Return [X, Y] of the center of cell containing provided text 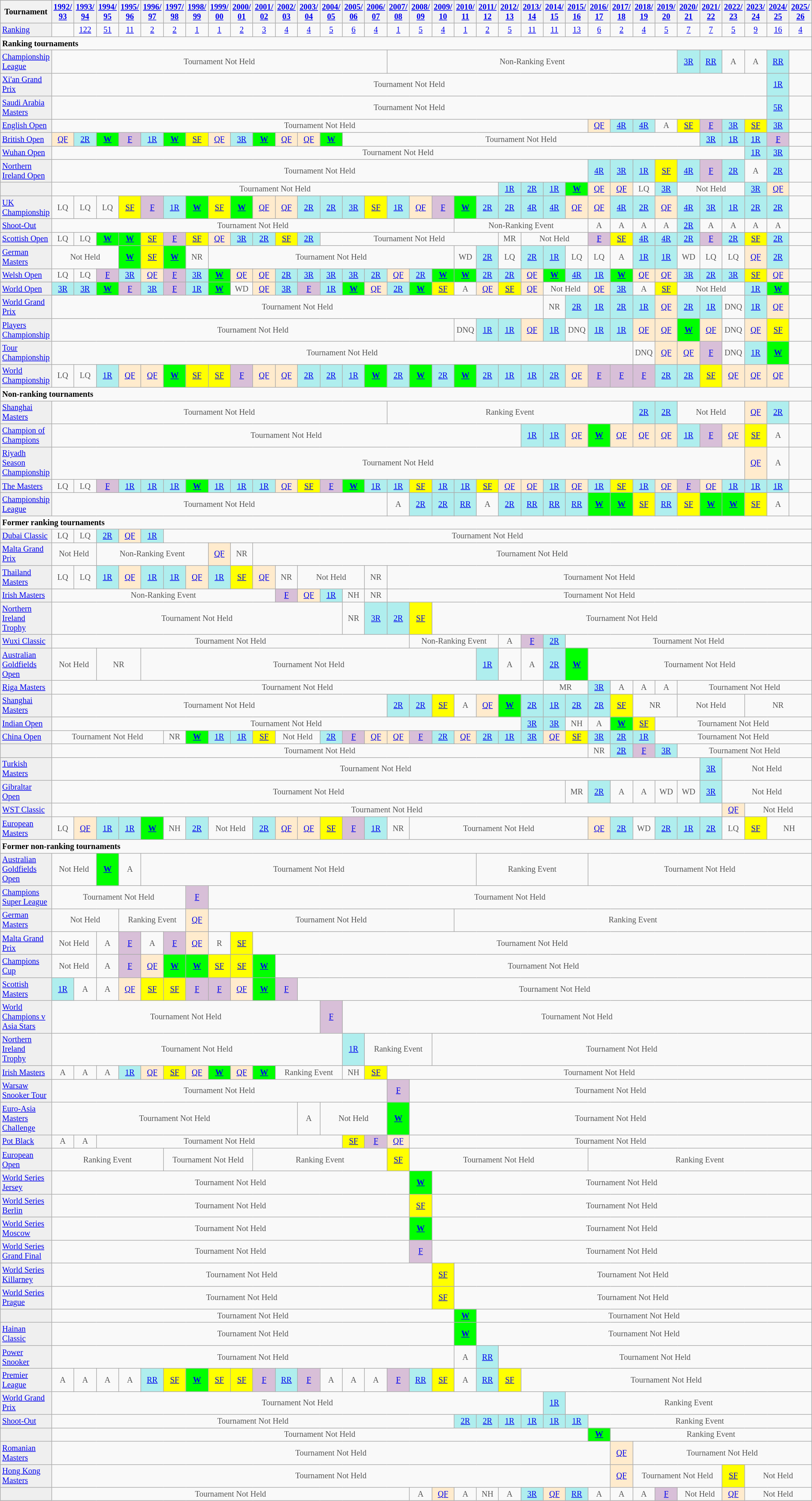
13 [577, 30]
R [219, 943]
2005/06 [354, 12]
Pot Black [26, 1141]
Former ranking tournaments [406, 522]
2020/21 [688, 12]
World Series Prague [26, 1298]
World Series Killarney [26, 1274]
Riga Masters [26, 687]
1992/93 [63, 12]
1999/00 [219, 12]
World Series Moscow [26, 1229]
World Champions v Asia Stars [26, 1017]
Indian Open [26, 724]
Hainan Classic [26, 1334]
Xi'an Grand Prix [26, 85]
2002/03 [286, 12]
World Series Grand Final [26, 1251]
1993/94 [85, 12]
Former non-ranking tournaments [406, 846]
Euro-Asia Masters Challenge [26, 1118]
2007/08 [398, 12]
China Open [26, 737]
World Series Jersey [26, 1182]
1995/96 [130, 12]
UK Championship [26, 207]
2024/25 [778, 12]
World Open [26, 289]
1994/95 [108, 12]
1998/99 [197, 12]
2021/22 [711, 12]
9 [756, 30]
2000/01 [242, 12]
51 [108, 30]
Ranking [26, 30]
2015/16 [577, 12]
Champions Cup [26, 966]
Gibraltar Open [26, 792]
Northern Ireland Open [26, 171]
Thailand Masters [26, 577]
Welsh Open [26, 275]
122 [85, 30]
Players Championship [26, 330]
Romanian Masters [26, 1453]
Tournament [26, 12]
2018/19 [644, 12]
2025/26 [800, 12]
2023/24 [756, 12]
WST Classic [26, 810]
Wuxi Classic [26, 641]
Ranking tournaments [406, 43]
Power Snooker [26, 1357]
2008/09 [421, 12]
Scottish Open [26, 239]
World Championship [26, 376]
2001/02 [264, 12]
Warsaw Snooker Tour [26, 1091]
European Masters [26, 828]
2019/20 [666, 12]
2014/15 [554, 12]
2017/18 [621, 12]
Premier League [26, 1380]
British Open [26, 139]
2010/11 [465, 12]
2003/04 [309, 12]
Hong Kong Masters [26, 1476]
16 [778, 30]
2016/17 [599, 12]
The Masters [26, 486]
Saudi Arabia Masters [26, 108]
2009/10 [443, 12]
2004/05 [331, 12]
Riyadh Season Championship [26, 463]
Champions Super League [26, 897]
Tour Championship [26, 353]
Non-ranking tournaments [406, 394]
Scottish Masters [26, 989]
European Open [26, 1160]
Wuhan Open [26, 153]
1997/98 [175, 12]
2022/23 [733, 12]
World Series Berlin [26, 1206]
2012/13 [509, 12]
2013/14 [532, 12]
2011/12 [487, 12]
English Open [26, 126]
Dubai Classic [26, 536]
3 [264, 30]
Turkish Masters [26, 769]
2006/07 [376, 12]
5R [778, 108]
Champion of Champions [26, 435]
1996/97 [152, 12]
